Detect which cell encompasses the target text, then output its (x, y) center coordinate. 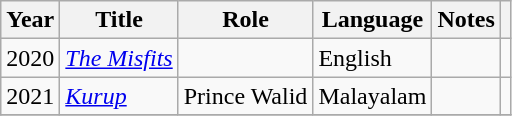
English (372, 58)
Title (119, 20)
The Misfits (119, 58)
Malayalam (372, 96)
Year (30, 20)
2021 (30, 96)
Role (246, 20)
Notes (466, 20)
Language (372, 20)
Prince Walid (246, 96)
2020 (30, 58)
Kurup (119, 96)
